Locate the cell with the specified text and output its (x, y) center coordinate. 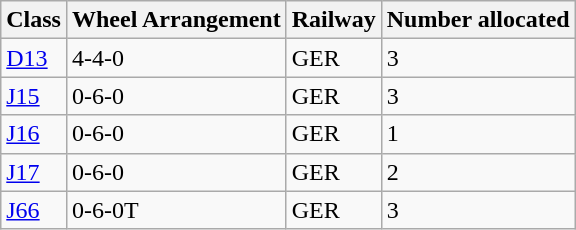
J16 (34, 134)
2 (478, 172)
Wheel Arrangement (176, 20)
4-4-0 (176, 58)
Class (34, 20)
J17 (34, 172)
Railway (334, 20)
D13 (34, 58)
J15 (34, 96)
1 (478, 134)
J66 (34, 210)
Number allocated (478, 20)
0-6-0T (176, 210)
